Return (X, Y) of the center of cell containing provided text 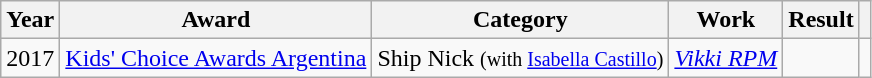
Vikki RPM (726, 58)
Result (821, 20)
Year (30, 20)
Work (726, 20)
2017 (30, 58)
Category (520, 20)
Award (216, 20)
Ship Nick (with Isabella Castillo) (520, 58)
Kids' Choice Awards Argentina (216, 58)
